Return the (X, Y) coordinate for the center point of the cell that contains the specified text.  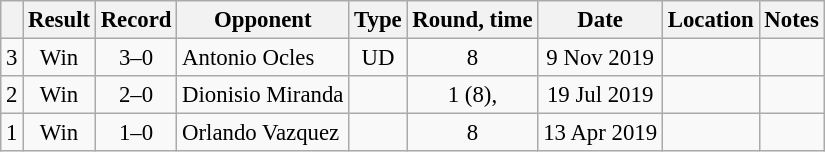
Orlando Vazquez (263, 133)
1–0 (136, 133)
2–0 (136, 95)
19 Jul 2019 (600, 95)
1 (12, 133)
Round, time (472, 20)
Location (710, 20)
3 (12, 58)
Date (600, 20)
Antonio Ocles (263, 58)
1 (8), (472, 95)
3–0 (136, 58)
UD (378, 58)
13 Apr 2019 (600, 133)
Opponent (263, 20)
Dionisio Miranda (263, 95)
Record (136, 20)
9 Nov 2019 (600, 58)
Result (60, 20)
Type (378, 20)
2 (12, 95)
Notes (792, 20)
